Search for the cell housing the specified text and yield its [X, Y] center coordinate. 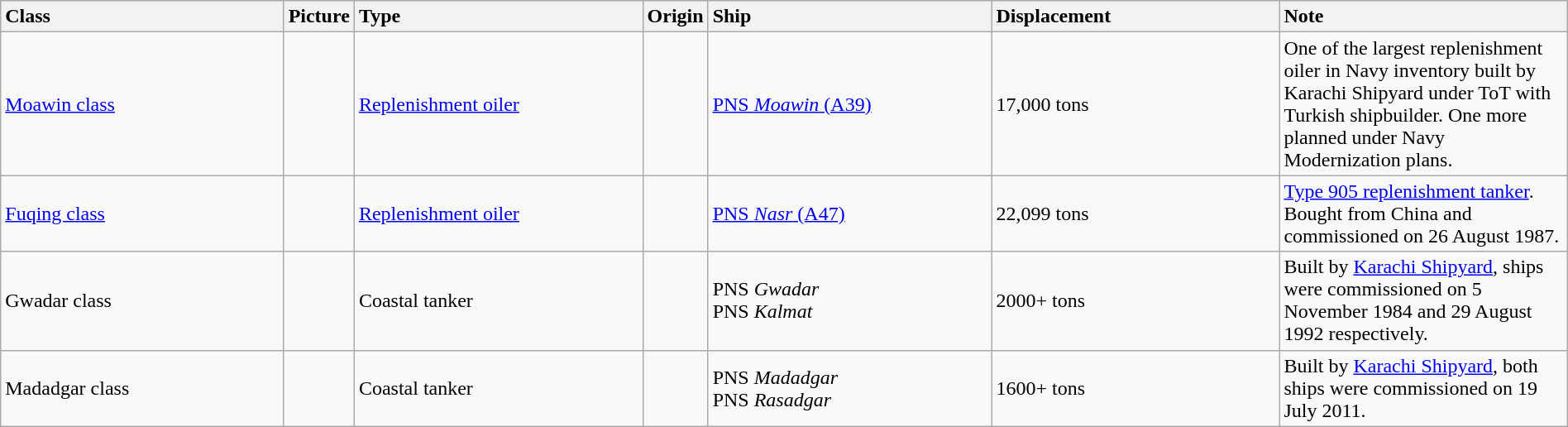
Fuqing class [142, 213]
Picture [319, 17]
PNS GwadarPNS Kalmat [850, 301]
Ship [850, 17]
Moawin class [142, 104]
17,000 tons [1135, 104]
Type [498, 17]
PNS Nasr (A47) [850, 213]
Displacement [1135, 17]
PNS MadadgarPNS Rasadgar [850, 388]
PNS Moawin (A39) [850, 104]
Built by Karachi Shipyard, ships were commissioned on 5 November 1984 and 29 August 1992 respectively. [1423, 301]
Origin [675, 17]
Class [142, 17]
Type 905 replenishment tanker. Bought from China and commissioned on 26 August 1987. [1423, 213]
2000+ tons [1135, 301]
Madadgar class [142, 388]
1600+ tons [1135, 388]
Built by Karachi Shipyard, both ships were commissioned on 19 July 2011. [1423, 388]
22,099 tons [1135, 213]
Note [1423, 17]
Gwadar class [142, 301]
